Determine the [x, y] coordinate at the center of the cell enclosing the given text.  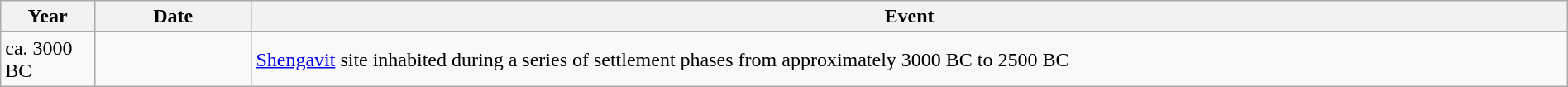
Event [910, 17]
Year [48, 17]
ca. 3000 BC [48, 60]
Date [172, 17]
Shengavit site inhabited during a series of settlement phases from approximately 3000 BC to 2500 BC [910, 60]
